Capture the cell that displays the provided text and extract its [X, Y] central coordinate. 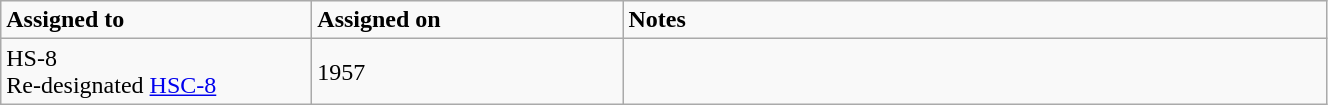
HS-8Re-designated HSC-8 [156, 72]
Notes [975, 20]
Assigned to [156, 20]
Assigned on [468, 20]
1957 [468, 72]
